Provide the (X, Y) coordinate of the cell's center where the given text is located.  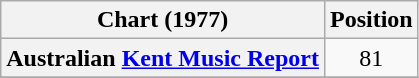
81 (371, 58)
Chart (1977) (163, 20)
Australian Kent Music Report (163, 58)
Position (371, 20)
